Determine the [x, y] coordinate at the center of the cell enclosing the given text.  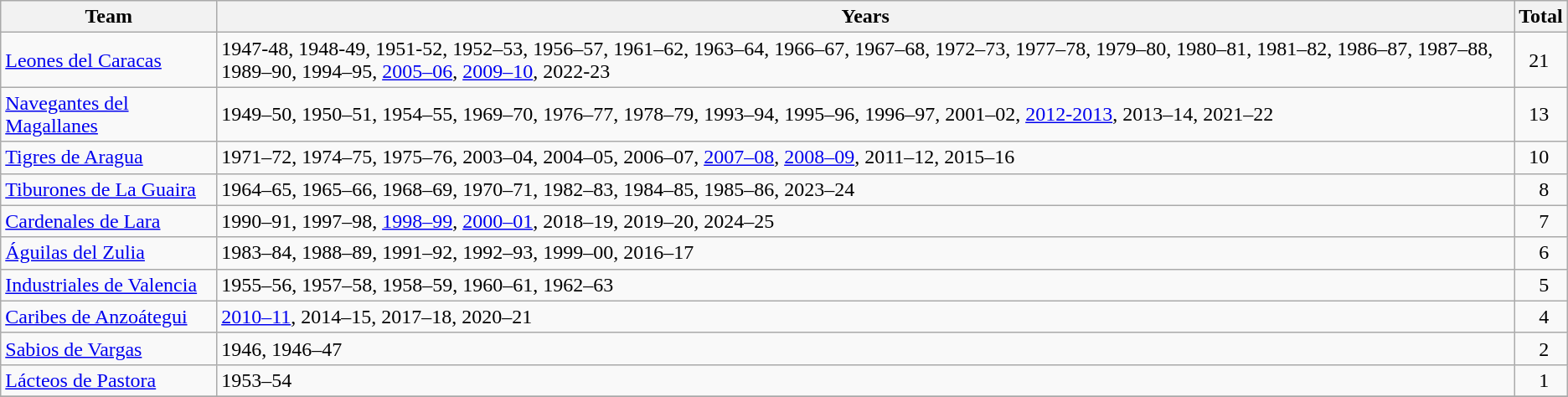
Leones del Caracas [109, 60]
Sabios de Vargas [109, 348]
Tiburones de La Guaira [109, 189]
2010–11, 2014–15, 2017–18, 2020–21 [866, 317]
Navegantes del Magallanes [109, 114]
8 [1541, 189]
21 [1541, 60]
1953–54 [866, 380]
Tigres de Aragua [109, 157]
Lácteos de Pastora [109, 380]
5 [1541, 285]
Industriales de Valencia [109, 285]
10 [1541, 157]
Team [109, 17]
Total [1541, 17]
Caribes de Anzoátegui [109, 317]
1955–56, 1957–58, 1958–59, 1960–61, 1962–63 [866, 285]
2 [1541, 348]
6 [1541, 253]
1 [1541, 380]
1964–65, 1965–66, 1968–69, 1970–71, 1982–83, 1984–85, 1985–86, 2023–24 [866, 189]
Cardenales de Lara [109, 221]
1983–84, 1988–89, 1991–92, 1992–93, 1999–00, 2016–17 [866, 253]
1971–72, 1974–75, 1975–76, 2003–04, 2004–05, 2006–07, 2007–08, 2008–09, 2011–12, 2015–16 [866, 157]
Águilas del Zulia [109, 253]
7 [1541, 221]
13 [1541, 114]
1990–91, 1997–98, 1998–99, 2000–01, 2018–19, 2019–20, 2024–25 [866, 221]
1949–50, 1950–51, 1954–55, 1969–70, 1976–77, 1978–79, 1993–94, 1995–96, 1996–97, 2001–02, 2012-2013, 2013–14, 2021–22 [866, 114]
1946, 1946–47 [866, 348]
Years [866, 17]
4 [1541, 317]
